Return (X, Y) of the center of cell containing provided text 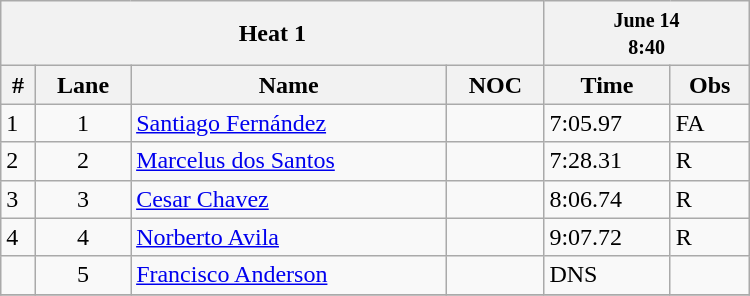
7:05.97 (607, 123)
Obs (710, 85)
DNS (607, 275)
7:28.31 (607, 161)
FA (710, 123)
5 (84, 275)
Lane (84, 85)
Marcelus dos Santos (289, 161)
June 148:40 (646, 34)
Name (289, 85)
Time (607, 85)
Francisco Anderson (289, 275)
Santiago Fernández (289, 123)
NOC (496, 85)
9:07.72 (607, 237)
# (18, 85)
Heat 1 (272, 34)
8:06.74 (607, 199)
Cesar Chavez (289, 199)
Norberto Avila (289, 237)
